Return the [x, y] coordinate for the center point of the cell that contains the specified text.  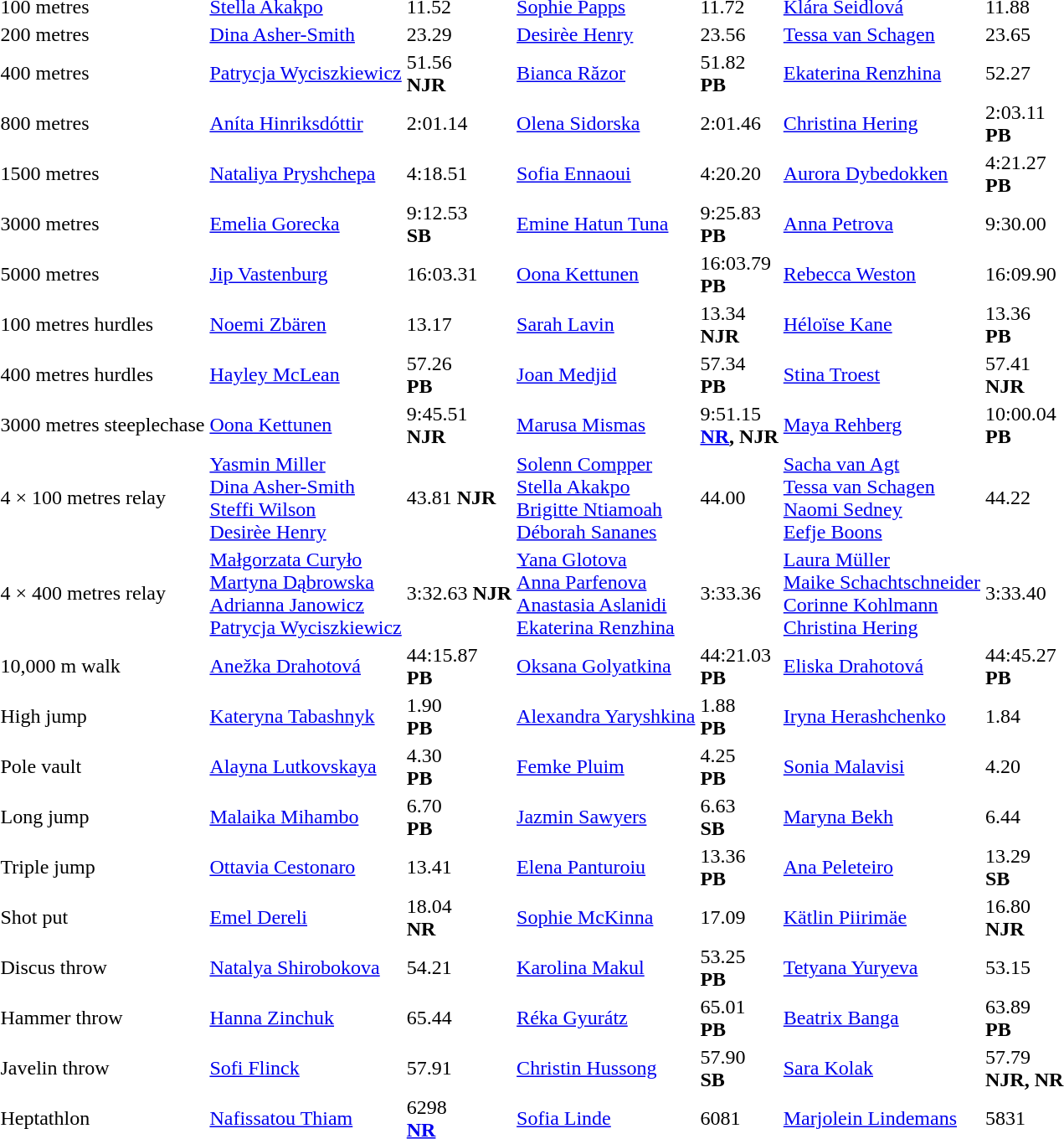
Anežka Drahotová [306, 667]
17.09 [739, 918]
Beatrix Banga [882, 1018]
2:01.14 [459, 124]
Hanna Zinchuk [306, 1018]
13.41 [459, 868]
6.63SB [739, 817]
Marusa Mismas [606, 425]
4:18.51 [459, 174]
3:33.40 [1024, 593]
Emel Dereli [306, 918]
Solenn CompperStella AkakpoBrigitte NtiamoahDéborah Sananes [606, 497]
13.17 [459, 325]
23.56 [739, 34]
9:30.00 [1024, 224]
Yasmin MillerDina Asher-SmithSteffi WilsonDesirèe Henry [306, 497]
Kateryna Tabashnyk [306, 717]
44.00 [739, 497]
Maya Rehberg [882, 425]
9:12.53SB [459, 224]
9:25.83PB [739, 224]
16:03.79PB [739, 275]
44:45.27PB [1024, 667]
Małgorzata CuryłoMartyna DąbrowskaAdrianna JanowiczPatrycja Wyciszkiewicz [306, 593]
65.01PB [739, 1018]
Alexandra Yaryshkina [606, 717]
Noemi Zbären [306, 325]
51.82PB [739, 74]
Sacha van AgtTessa van SchagenNaomi SedneyEefje Boons [882, 497]
57.26PB [459, 375]
9:45.51NJR [459, 425]
44.22 [1024, 497]
Laura MüllerMaike SchachtschneiderCorinne KohlmannChristina Hering [882, 593]
Eliska Drahotová [882, 667]
4.20 [1024, 767]
13.29SB [1024, 868]
Tetyana Yuryeva [882, 968]
53.15 [1024, 968]
4.30PB [459, 767]
Aníta Hinriksdóttir [306, 124]
Maryna Bekh [882, 817]
Ekaterina Renzhina [882, 74]
53.25PB [739, 968]
Aurora Dybedokken [882, 174]
Rebecca Weston [882, 275]
Desirèe Henry [606, 34]
Jip Vastenburg [306, 275]
Sarah Lavin [606, 325]
Sofi Flinck [306, 1069]
16.80NJR [1024, 918]
6.70PB [459, 817]
57.90SB [739, 1069]
Réka Gyurátz [606, 1018]
4.25PB [739, 767]
9:51.15NR, NJR [739, 425]
Emine Hatun Tuna [606, 224]
Sara Kolak [882, 1069]
57.91 [459, 1069]
Sophie McKinna [606, 918]
Jazmin Sawyers [606, 817]
Olena Sidorska [606, 124]
Christina Hering [882, 124]
63.89PB [1024, 1018]
57.41NJR [1024, 375]
1.84 [1024, 717]
Christin Hussong [606, 1069]
Natalya Shirobokova [306, 968]
Patrycja Wyciszkiewicz [306, 74]
Malaika Mihambo [306, 817]
Ana Peleteiro [882, 868]
51.56NJR [459, 74]
Ottavia Cestonaro [306, 868]
Karolina Makul [606, 968]
23.65 [1024, 34]
6.44 [1024, 817]
Anna Petrova [882, 224]
3:33.36 [739, 593]
23.29 [459, 34]
Dina Asher-Smith [306, 34]
Bianca Răzor [606, 74]
2:03.11PB [1024, 124]
Emelia Gorecka [306, 224]
54.21 [459, 968]
Femke Pluim [606, 767]
Oksana Golyatkina [606, 667]
Joan Medjid [606, 375]
43.81 NJR [459, 497]
18.04NR [459, 918]
Stina Troest [882, 375]
Sonia Malavisi [882, 767]
13.34NJR [739, 325]
Kätlin Piirimäe [882, 918]
52.27 [1024, 74]
10:00.04PB [1024, 425]
Hayley McLean [306, 375]
57.79NJR, NR [1024, 1069]
Yana GlotovaAnna ParfenovaAnastasia AslanidiEkaterina Renzhina [606, 593]
3:32.63 NJR [459, 593]
44:15.87PB [459, 667]
Iryna Herashchenko [882, 717]
4:20.20 [739, 174]
16:09.90 [1024, 275]
Tessa van Schagen [882, 34]
4:21.27PB [1024, 174]
1.90PB [459, 717]
44:21.03PB [739, 667]
Héloïse Kane [882, 325]
Sofia Ennaoui [606, 174]
Alayna Lutkovskaya [306, 767]
65.44 [459, 1018]
2:01.46 [739, 124]
Elena Panturoiu [606, 868]
16:03.31 [459, 275]
Nataliya Pryshchepa [306, 174]
1.88PB [739, 717]
57.34PB [739, 375]
